Identify which cell holds the provided text, then report its [X, Y] central coordinate. 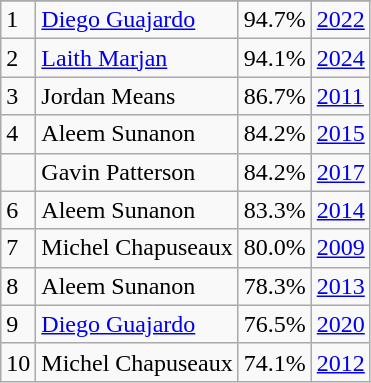
2024 [340, 58]
7 [18, 248]
86.7% [274, 96]
2014 [340, 210]
78.3% [274, 286]
80.0% [274, 248]
3 [18, 96]
2 [18, 58]
2020 [340, 324]
2015 [340, 134]
2011 [340, 96]
76.5% [274, 324]
9 [18, 324]
94.1% [274, 58]
83.3% [274, 210]
94.7% [274, 20]
Laith Marjan [137, 58]
74.1% [274, 362]
2017 [340, 172]
10 [18, 362]
Gavin Patterson [137, 172]
1 [18, 20]
6 [18, 210]
4 [18, 134]
Jordan Means [137, 96]
2009 [340, 248]
2012 [340, 362]
2013 [340, 286]
2022 [340, 20]
8 [18, 286]
